Identify which cell holds the provided text, then report its [x, y] central coordinate. 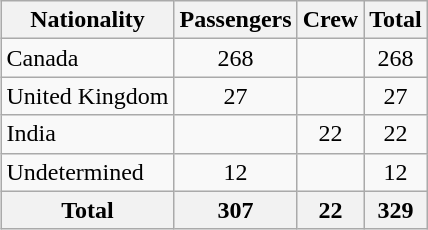
Nationality [88, 20]
Undetermined [88, 172]
Crew [330, 20]
Passengers [236, 20]
United Kingdom [88, 96]
329 [396, 210]
India [88, 134]
Canada [88, 58]
307 [236, 210]
